Locate the cell with the specified text and output its (X, Y) center coordinate. 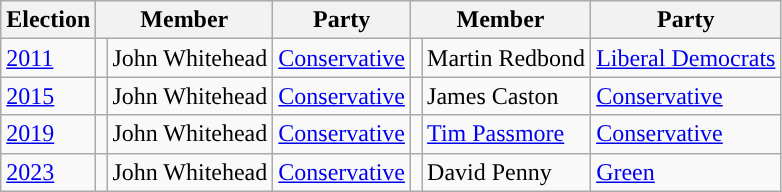
Election (48, 20)
Green (686, 172)
David Penny (506, 172)
Tim Passmore (506, 134)
2011 (48, 58)
Martin Redbond (506, 58)
Liberal Democrats (686, 58)
2019 (48, 134)
2015 (48, 96)
2023 (48, 172)
James Caston (506, 96)
